Extract the (X, Y) coordinate from the center of the cell holding the provided text.  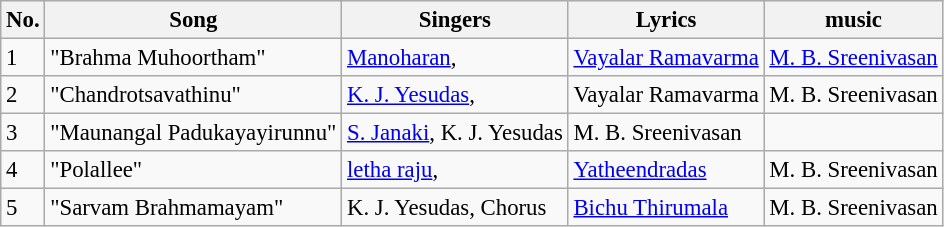
Song (194, 20)
music (854, 20)
"Sarvam Brahmamayam" (194, 208)
K. J. Yesudas, (455, 95)
Yatheendradas (666, 170)
Manoharan, (455, 58)
3 (23, 133)
S. Janaki, K. J. Yesudas (455, 133)
5 (23, 208)
"Maunangal Padukayayirunnu" (194, 133)
Singers (455, 20)
"Chandrotsavathinu" (194, 95)
Lyrics (666, 20)
Bichu Thirumala (666, 208)
"Polallee" (194, 170)
K. J. Yesudas, Chorus (455, 208)
1 (23, 58)
4 (23, 170)
"Brahma Muhoortham" (194, 58)
letha raju, (455, 170)
2 (23, 95)
No. (23, 20)
